Scan for the cell matching the given text and deliver its (X, Y) coordinate at center. 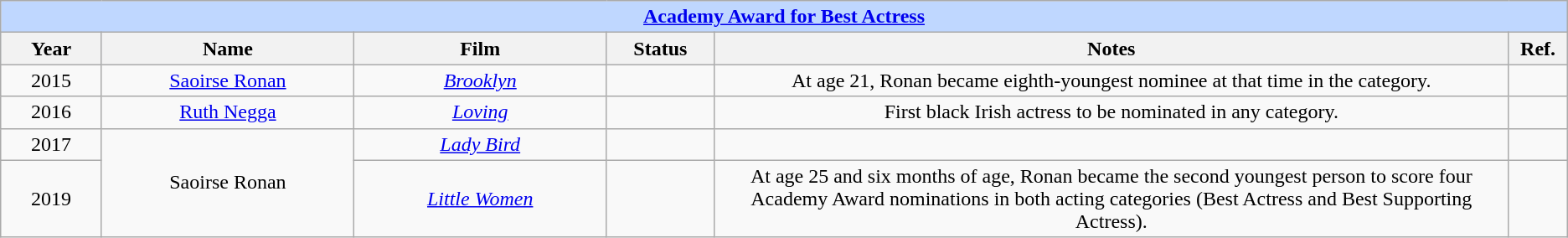
2015 (52, 80)
Status (660, 49)
Ref. (1538, 49)
2019 (52, 199)
Little Women (480, 199)
2016 (52, 112)
Lady Bird (480, 144)
Loving (480, 112)
At age 21, Ronan became eighth-youngest nominee at that time in the category. (1112, 80)
2017 (52, 144)
First black Irish actress to be nominated in any category. (1112, 112)
Academy Award for Best Actress (784, 17)
Year (52, 49)
Name (228, 49)
Notes (1112, 49)
Film (480, 49)
Brooklyn (480, 80)
Ruth Negga (228, 112)
